Capture the cell that displays the provided text and extract its (x, y) central coordinate. 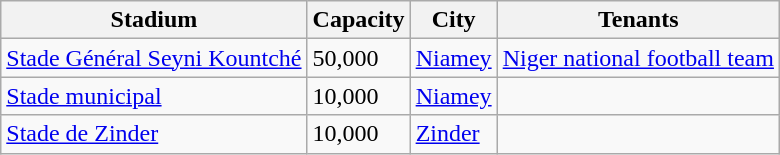
Stade municipal (154, 96)
Tenants (638, 20)
City (454, 20)
50,000 (358, 58)
Niger national football team (638, 58)
Stadium (154, 20)
Stade de Zinder (154, 134)
Zinder (454, 134)
Stade Général Seyni Kountché (154, 58)
Capacity (358, 20)
